Return the (X, Y) coordinate for the center point of the cell that contains the specified text.  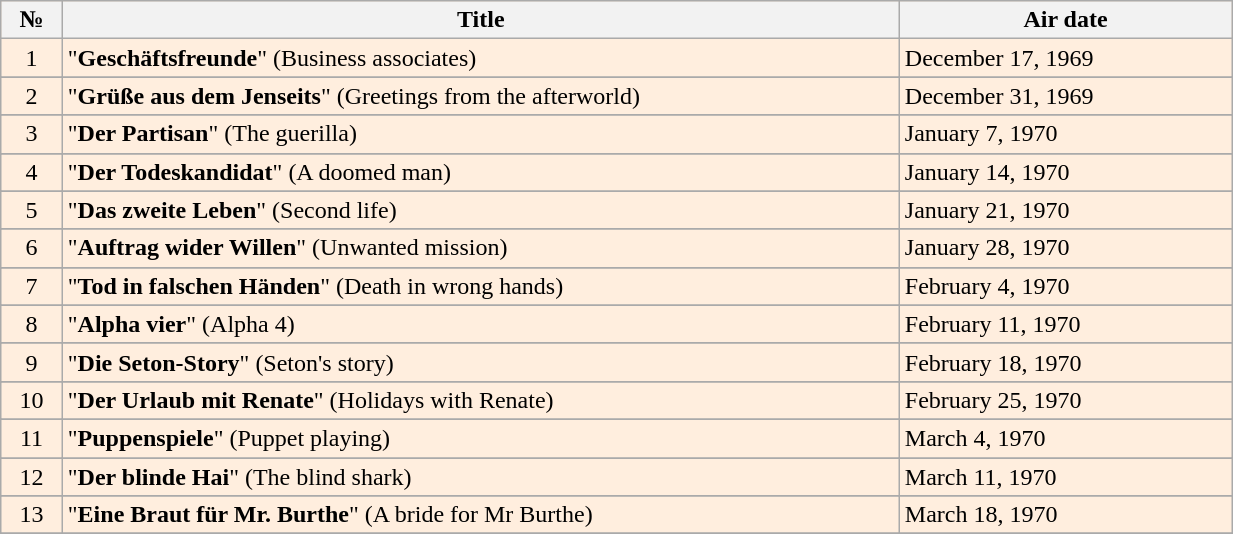
March 4, 1970 (1065, 438)
11 (32, 438)
12 (32, 477)
1 (32, 58)
"Der Todeskandidat" (A doomed man) (480, 172)
January 28, 1970 (1065, 248)
March 11, 1970 (1065, 477)
3 (32, 134)
13 (32, 515)
№ (32, 20)
December 17, 1969 (1065, 58)
"Der blinde Hai" (The blind shark) (480, 477)
2 (32, 96)
8 (32, 324)
February 25, 1970 (1065, 400)
"Grüße aus dem Jenseits" (Greetings from the afterworld) (480, 96)
"Die Seton-Story" (Seton's story) (480, 362)
"Auftrag wider Willen" (Unwanted mission) (480, 248)
"Geschäftsfreunde" (Business associates) (480, 58)
"Eine Braut für Mr. Burthe" (A bride for Mr Burthe) (480, 515)
February 4, 1970 (1065, 286)
Title (480, 20)
March 18, 1970 (1065, 515)
"Der Partisan" (The guerilla) (480, 134)
January 21, 1970 (1065, 210)
4 (32, 172)
7 (32, 286)
December 31, 1969 (1065, 96)
"Der Urlaub mit Renate" (Holidays with Renate) (480, 400)
"Puppenspiele" (Puppet playing) (480, 438)
January 14, 1970 (1065, 172)
"Das zweite Leben" (Second life) (480, 210)
"Alpha vier" (Alpha 4) (480, 324)
January 7, 1970 (1065, 134)
6 (32, 248)
5 (32, 210)
10 (32, 400)
Air date (1065, 20)
February 11, 1970 (1065, 324)
February 18, 1970 (1065, 362)
"Tod in falschen Händen" (Death in wrong hands) (480, 286)
9 (32, 362)
